Search for the cell housing the specified text and yield its (X, Y) center coordinate. 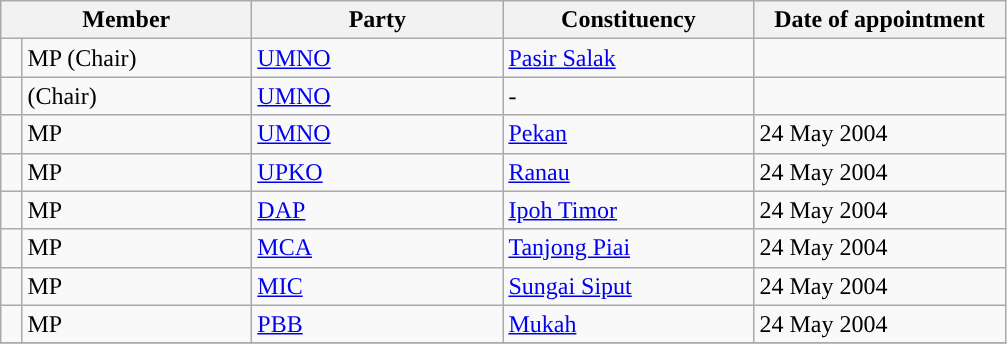
MP (Chair) (137, 58)
Pasir Salak (628, 58)
- (628, 96)
Ranau (628, 172)
DAP (378, 210)
Date of appointment (880, 20)
UPKO (378, 172)
Mukah (628, 324)
Ipoh Timor (628, 210)
MCA (378, 248)
Pekan (628, 134)
Constituency (628, 20)
(Chair) (137, 96)
Party (378, 20)
Sungai Siput (628, 286)
Member (126, 20)
MIC (378, 286)
PBB (378, 324)
Tanjong Piai (628, 248)
